Find where the given text appears and provide that cell's center as [X, Y] coordinate. 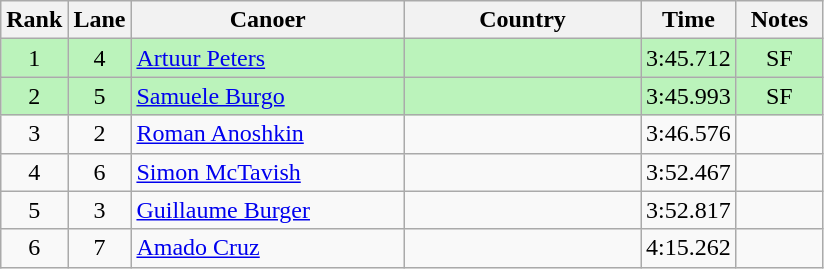
7 [100, 248]
3:45.993 [689, 96]
Roman Anoshkin [268, 134]
Simon McTavish [268, 172]
Rank [34, 20]
Country [522, 20]
3:52.817 [689, 210]
Lane [100, 20]
Guillaume Burger [268, 210]
3:46.576 [689, 134]
1 [34, 58]
Canoer [268, 20]
Samuele Burgo [268, 96]
Amado Cruz [268, 248]
Notes [779, 20]
4:15.262 [689, 248]
3:52.467 [689, 172]
3:45.712 [689, 58]
Artuur Peters [268, 58]
Time [689, 20]
